Detect which cell encompasses the target text, then output its (x, y) center coordinate. 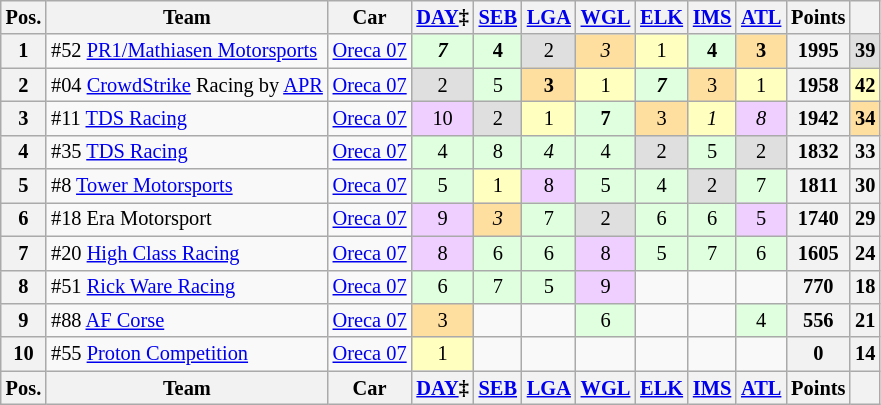
1605 (818, 253)
24 (865, 253)
#11 TDS Racing (187, 118)
29 (865, 219)
#51 Rick Ware Racing (187, 287)
#88 AF Corse (187, 320)
34 (865, 118)
1958 (818, 85)
#52 PR1/Mathiasen Motorsports (187, 51)
1995 (818, 51)
42 (865, 85)
#35 TDS Racing (187, 152)
#20 High Class Racing (187, 253)
30 (865, 186)
1740 (818, 219)
1942 (818, 118)
0 (818, 354)
1811 (818, 186)
39 (865, 51)
14 (865, 354)
21 (865, 320)
556 (818, 320)
#18 Era Motorsport (187, 219)
18 (865, 287)
#04 CrowdStrike Racing by APR (187, 85)
33 (865, 152)
#8 Tower Motorsports (187, 186)
#55 Proton Competition (187, 354)
770 (818, 287)
1832 (818, 152)
